Detect which cell encompasses the target text, then output its [x, y] center coordinate. 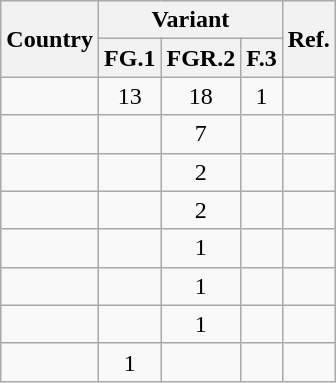
Ref. [308, 39]
FGR.2 [201, 58]
Country [50, 39]
18 [201, 96]
7 [201, 134]
Variant [191, 20]
F.3 [262, 58]
13 [130, 96]
FG.1 [130, 58]
